Provide the (X, Y) coordinate of the cell's center where the given text is located.  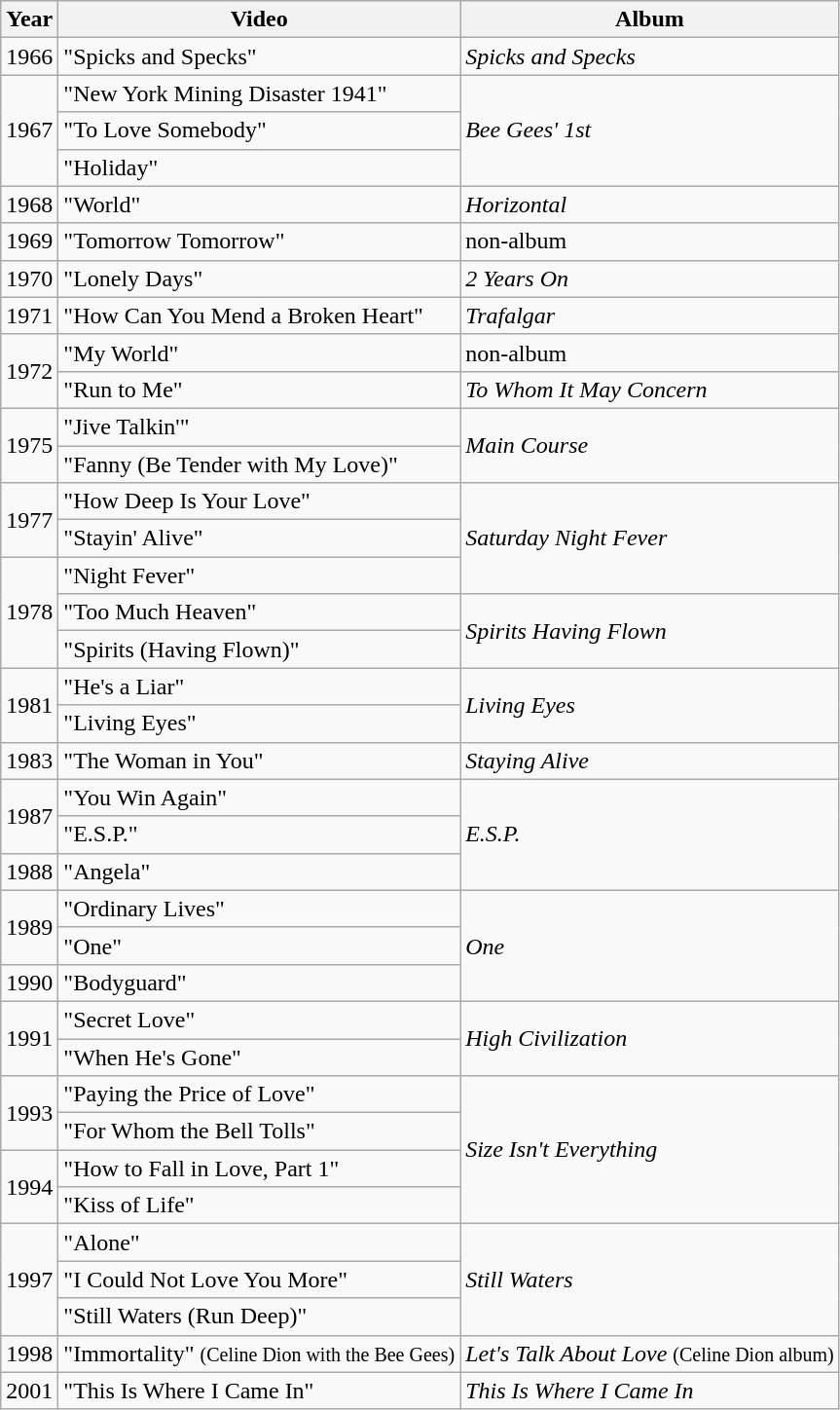
1998 (29, 1354)
"Paying the Price of Love" (259, 1095)
"Kiss of Life" (259, 1206)
"The Woman in You" (259, 761)
"When He's Gone" (259, 1057)
1983 (29, 761)
E.S.P. (650, 835)
"Holiday" (259, 167)
Album (650, 19)
1989 (29, 927)
To Whom It May Concern (650, 390)
1994 (29, 1187)
1969 (29, 241)
"Run to Me" (259, 390)
"New York Mining Disaster 1941" (259, 93)
"Ordinary Lives" (259, 909)
Main Course (650, 445)
1977 (29, 520)
Staying Alive (650, 761)
1987 (29, 816)
1997 (29, 1280)
"How Deep Is Your Love" (259, 501)
Size Isn't Everything (650, 1150)
Still Waters (650, 1280)
1978 (29, 612)
Year (29, 19)
"Spicks and Specks" (259, 56)
2001 (29, 1391)
1991 (29, 1038)
"My World" (259, 352)
"Immortality" (Celine Dion with the Bee Gees) (259, 1354)
1975 (29, 445)
1993 (29, 1113)
1966 (29, 56)
1972 (29, 371)
"Still Waters (Run Deep)" (259, 1317)
"Living Eyes" (259, 724)
"World" (259, 204)
1968 (29, 204)
"Bodyguard" (259, 983)
This Is Where I Came In (650, 1391)
Trafalgar (650, 315)
Let's Talk About Love (Celine Dion album) (650, 1354)
"You Win Again" (259, 798)
"Stayin' Alive" (259, 538)
Horizontal (650, 204)
Spirits Having Flown (650, 631)
"This Is Where I Came In" (259, 1391)
Spicks and Specks (650, 56)
"Tomorrow Tomorrow" (259, 241)
"Alone" (259, 1243)
High Civilization (650, 1038)
"Night Fever" (259, 575)
1971 (29, 315)
1970 (29, 278)
Bee Gees' 1st (650, 130)
"To Love Somebody" (259, 130)
"Angela" (259, 872)
1988 (29, 872)
"How Can You Mend a Broken Heart" (259, 315)
"Fanny (Be Tender with My Love)" (259, 464)
Video (259, 19)
"One" (259, 946)
"Lonely Days" (259, 278)
"How to Fall in Love, Part 1" (259, 1169)
One (650, 946)
"He's a Liar" (259, 686)
1981 (29, 705)
Saturday Night Fever (650, 538)
"Jive Talkin'" (259, 427)
"Spirits (Having Flown)" (259, 649)
1967 (29, 130)
"E.S.P." (259, 835)
"Too Much Heaven" (259, 612)
1990 (29, 983)
"For Whom the Bell Tolls" (259, 1132)
2 Years On (650, 278)
Living Eyes (650, 705)
"Secret Love" (259, 1020)
"I Could Not Love You More" (259, 1280)
